Capture the cell that displays the provided text and extract its (x, y) central coordinate. 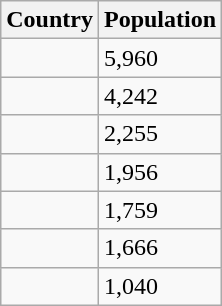
1,759 (160, 210)
1,040 (160, 286)
2,255 (160, 134)
5,960 (160, 58)
Country (50, 20)
1,666 (160, 248)
1,956 (160, 172)
4,242 (160, 96)
Population (160, 20)
